Scan for the cell matching the given text and deliver its [x, y] coordinate at center. 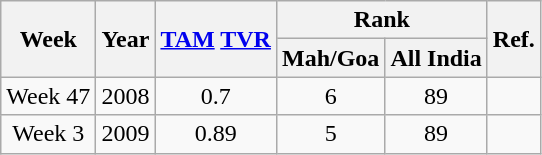
5 [330, 134]
Ref. [514, 39]
2009 [126, 134]
0.89 [216, 134]
2008 [126, 96]
Week 3 [48, 134]
Week 47 [48, 96]
Rank [382, 20]
0.7 [216, 96]
TAM TVR [216, 39]
Year [126, 39]
All India [436, 58]
Week [48, 39]
6 [330, 96]
Mah/Goa [330, 58]
